Return the [X, Y] coordinate for the center point of the cell that contains the specified text.  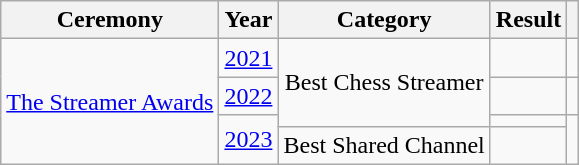
Result [528, 20]
2023 [248, 140]
Best Chess Streamer [384, 82]
The Streamer Awards [110, 102]
Best Shared Channel [384, 145]
2021 [248, 58]
2022 [248, 96]
Ceremony [110, 20]
Category [384, 20]
Year [248, 20]
